From the cell containing the given text, extract its center point as (x, y) coordinate. 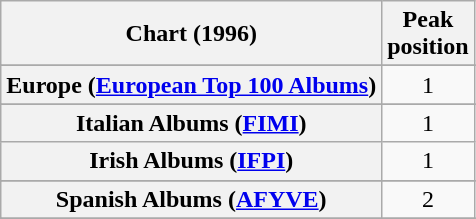
2 (428, 199)
Europe (European Top 100 Albums) (192, 85)
Peakposition (428, 34)
Chart (1996) (192, 34)
Italian Albums (FIMI) (192, 123)
Spanish Albums (AFYVE) (192, 199)
Irish Albums (IFPI) (192, 161)
